Return the [x, y] coordinate for the center point of the cell that contains the specified text.  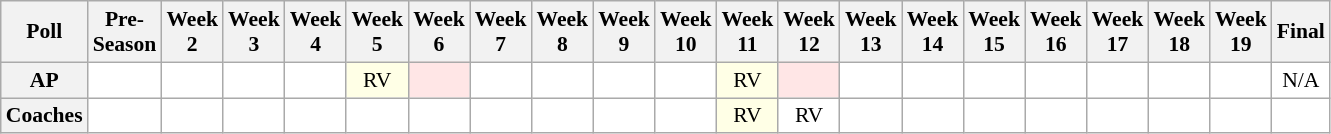
Week9 [624, 32]
Week5 [377, 32]
Poll [44, 32]
Pre-Season [125, 32]
Week7 [501, 32]
Week17 [1118, 32]
Coaches [44, 116]
Week16 [1056, 32]
Week18 [1179, 32]
Week15 [994, 32]
Week3 [254, 32]
N/A [1301, 80]
Week12 [809, 32]
Week11 [748, 32]
Week14 [933, 32]
Week6 [439, 32]
Final [1301, 32]
Week2 [192, 32]
Week13 [871, 32]
Week10 [686, 32]
Week8 [562, 32]
Week19 [1241, 32]
AP [44, 80]
Week4 [316, 32]
